Find where the given text appears and provide that cell's center as [x, y] coordinate. 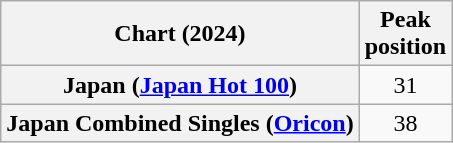
Japan (Japan Hot 100) [180, 85]
31 [405, 85]
Peakposition [405, 34]
38 [405, 123]
Japan Combined Singles (Oricon) [180, 123]
Chart (2024) [180, 34]
